Locate the cell with the specified text and output its [x, y] center coordinate. 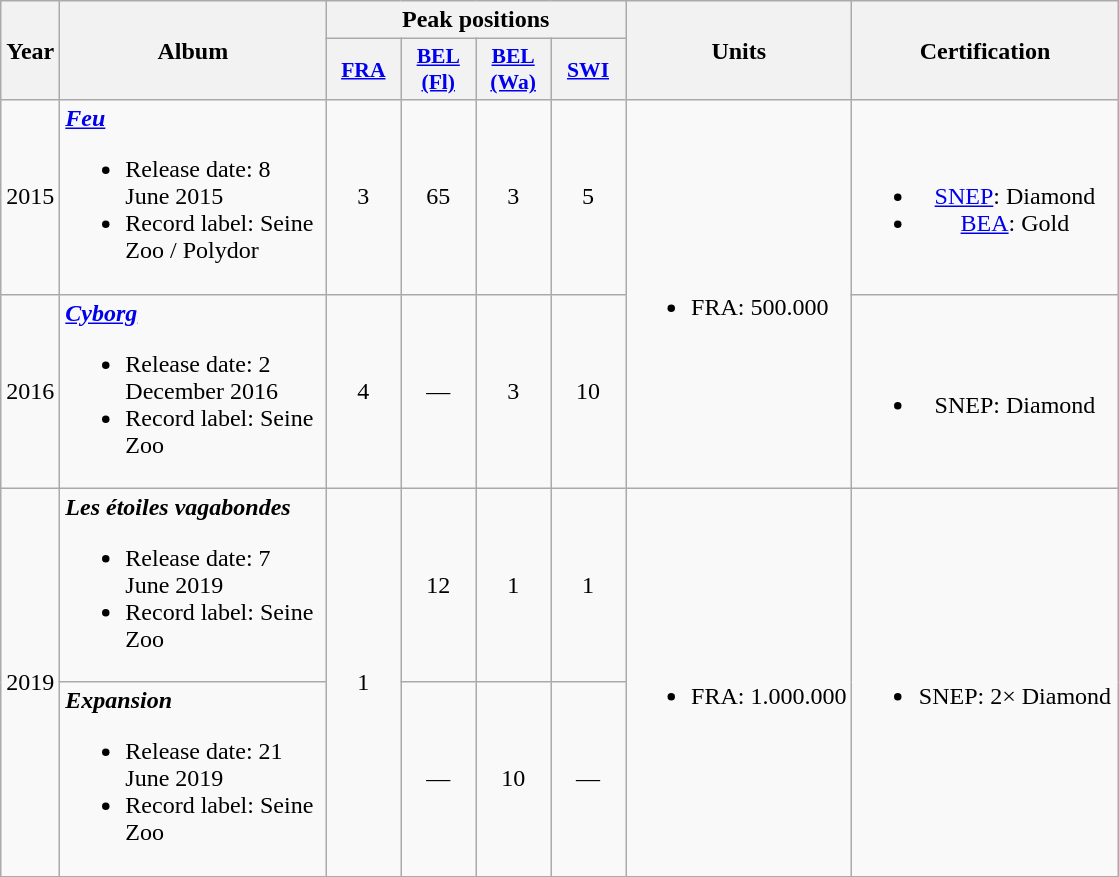
Album [193, 50]
CyborgRelease date: 2 December 2016Record label: Seine Zoo [193, 391]
SNEP: DiamondBEA: Gold [985, 197]
Year [30, 50]
12 [438, 585]
FRA [364, 70]
Units [739, 50]
BEL(Fl) [438, 70]
SNEP: Diamond [985, 391]
BEL(Wa) [514, 70]
SNEP: 2× Diamond [985, 682]
Certification [985, 50]
Peak positions [476, 20]
2016 [30, 391]
5 [588, 197]
4 [364, 391]
Les étoiles vagabondesRelease date: 7 June 2019Record label: Seine Zoo [193, 585]
ExpansionRelease date: 21 June 2019Record label: Seine Zoo [193, 779]
SWI [588, 70]
2019 [30, 682]
FRA: 500.000 [739, 294]
FRA: 1.000.000 [739, 682]
65 [438, 197]
FeuRelease date: 8 June 2015Record label: Seine Zoo / Polydor [193, 197]
2015 [30, 197]
